Capture the cell that displays the provided text and extract its [X, Y] central coordinate. 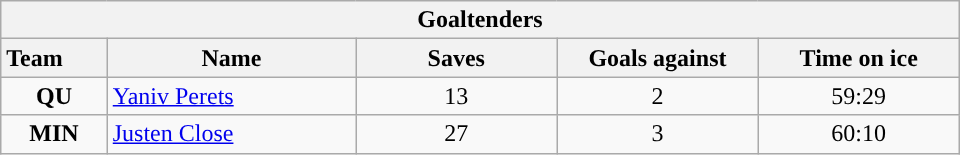
Yaniv Perets [231, 96]
Saves [456, 58]
13 [456, 96]
Name [231, 58]
27 [456, 134]
Goaltenders [480, 20]
MIN [54, 134]
3 [658, 134]
2 [658, 96]
60:10 [858, 134]
Team [54, 58]
59:29 [858, 96]
Time on ice [858, 58]
QU [54, 96]
Goals against [658, 58]
Justen Close [231, 134]
